Return the (X, Y) coordinate for the center point of the cell that contains the specified text.  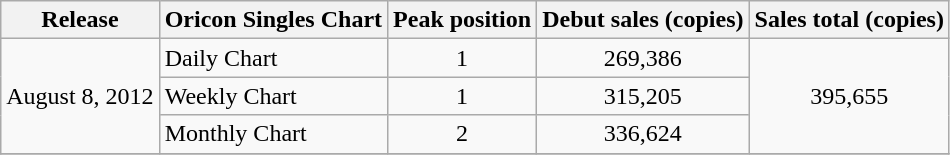
Release (80, 20)
Monthly Chart (273, 134)
Sales total (copies) (849, 20)
August 8, 2012 (80, 96)
395,655 (849, 96)
2 (462, 134)
Weekly Chart (273, 96)
315,205 (643, 96)
Debut sales (copies) (643, 20)
Oricon Singles Chart (273, 20)
269,386 (643, 58)
Daily Chart (273, 58)
336,624 (643, 134)
Peak position (462, 20)
